Detect which cell encompasses the target text, then output its [X, Y] center coordinate. 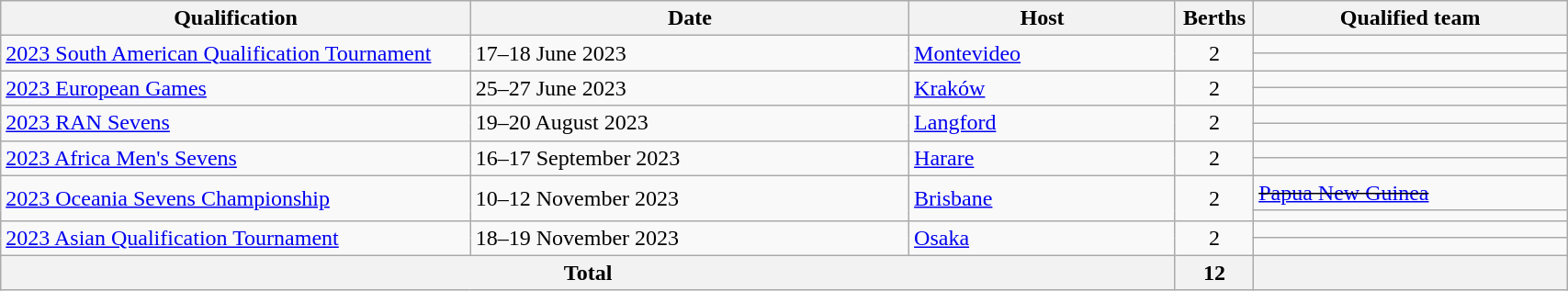
2023 Oceania Sevens Championship [235, 198]
25–27 June 2023 [689, 88]
19–20 August 2023 [689, 123]
Berths [1214, 18]
Papua New Guinea [1411, 193]
12 [1214, 273]
2023 RAN Sevens [235, 123]
2023 Africa Men's Sevens [235, 158]
17–18 June 2023 [689, 53]
Langford [1043, 123]
2023 European Games [235, 88]
2023 Asian Qualification Tournament [235, 238]
10–12 November 2023 [689, 198]
Qualified team [1411, 18]
Total [588, 273]
Brisbane [1043, 198]
Montevideo [1043, 53]
Qualification [235, 18]
Harare [1043, 158]
Host [1043, 18]
16–17 September 2023 [689, 158]
18–19 November 2023 [689, 238]
2023 South American Qualification Tournament [235, 53]
Kraków [1043, 88]
Osaka [1043, 238]
Date [689, 18]
